Return the (x, y) coordinate for the center point of the cell that contains the specified text.  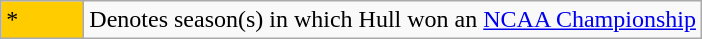
Denotes season(s) in which Hull won an NCAA Championship (393, 20)
* (42, 20)
